Output the [x, y] coordinate of the center of the cell containing the given text.  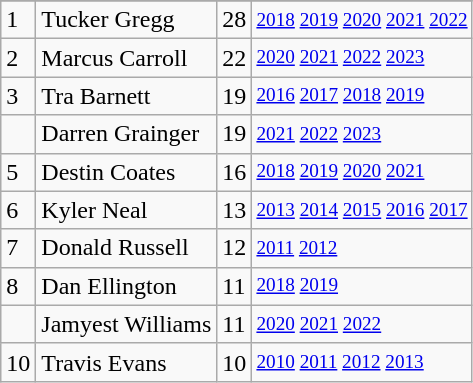
Donald Russell [126, 248]
2010 2011 2012 2013 [362, 362]
28 [234, 20]
13 [234, 210]
Marcus Carroll [126, 58]
Destin Coates [126, 172]
Dan Ellington [126, 286]
2013 2014 2015 2016 2017 [362, 210]
16 [234, 172]
12 [234, 248]
7 [18, 248]
2020 2021 2022 2023 [362, 58]
Kyler Neal [126, 210]
Jamyest Williams [126, 324]
3 [18, 96]
2016 2017 2018 2019 [362, 96]
2018 2019 2020 2021 [362, 172]
8 [18, 286]
6 [18, 210]
5 [18, 172]
Travis Evans [126, 362]
2021 2022 2023 [362, 134]
2 [18, 58]
2011 2012 [362, 248]
2020 2021 2022 [362, 324]
2018 2019 2020 2021 2022 [362, 20]
Tra Barnett [126, 96]
1 [18, 20]
Darren Grainger [126, 134]
Tucker Gregg [126, 20]
22 [234, 58]
2018 2019 [362, 286]
